Locate the cell with the specified text and output its [x, y] center coordinate. 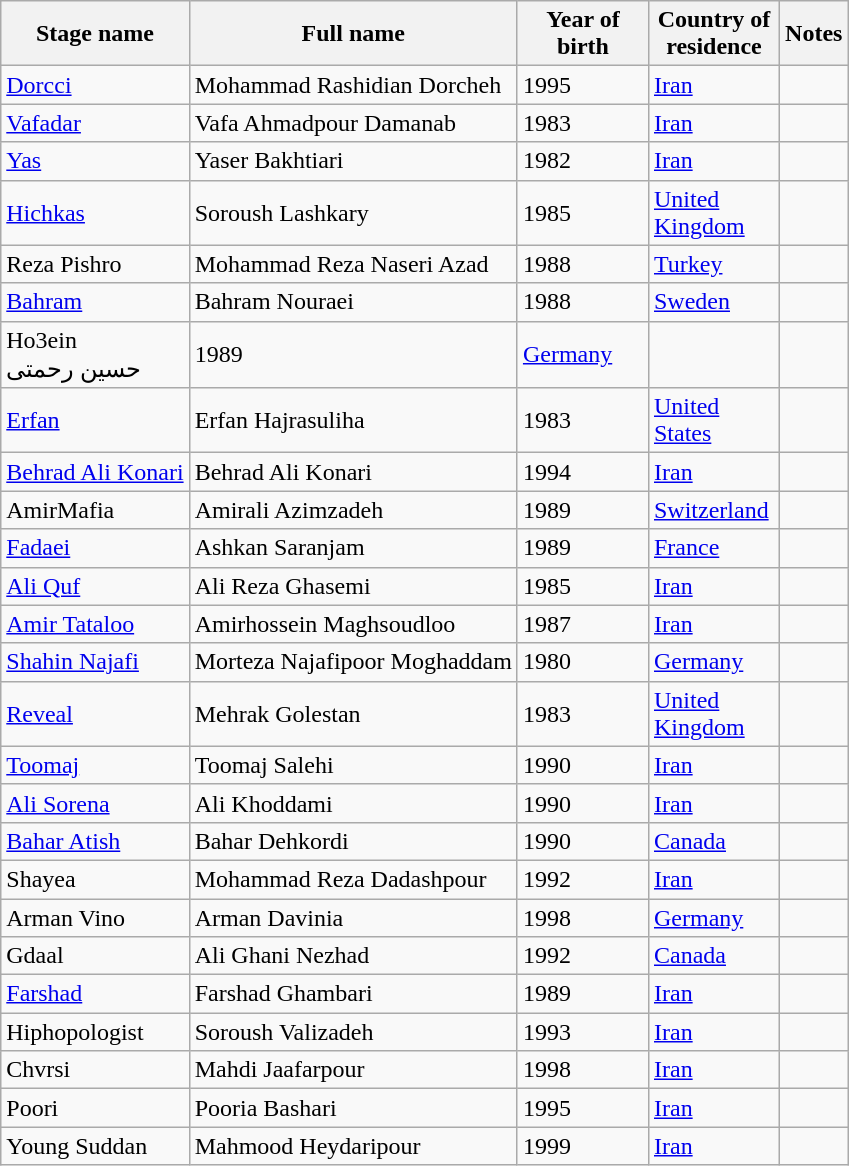
Yas [95, 161]
Ali Ghani Nezhad [353, 956]
AmirMafia [95, 510]
Full name [353, 34]
Vafadar [95, 123]
Hichkas [95, 212]
Erfan Hajrasuliha [353, 420]
Bahar Atish [95, 841]
Mohammad Reza Dadashpour [353, 879]
Bahram Nouraei [353, 302]
Ashkan Saranjam [353, 548]
Erfan [95, 420]
Dorcci [95, 85]
United States [714, 420]
Turkey [714, 264]
Ali Quf [95, 586]
Reza Pishro [95, 264]
Fadaei [95, 548]
Pooria Bashari [353, 1108]
Amir Tataloo [95, 624]
Toomaj Salehi [353, 765]
Mahdi Jaafarpour [353, 1070]
Vafa Ahmadpour Damanab [353, 123]
Stage name [95, 34]
Country of residence [714, 34]
1980 [582, 662]
Ali Khoddami [353, 803]
Hiphopologist [95, 1032]
Bahar Dehkordi [353, 841]
Poori [95, 1108]
Arman Vino [95, 917]
Amirhossein Maghsoudloo [353, 624]
Young Suddan [95, 1146]
Mohammad Rashidian Dorcheh [353, 85]
Farshad [95, 994]
Mohammad Reza Naseri Azad [353, 264]
Morteza Najafipoor Moghaddam [353, 662]
Yaser Bakhtiari [353, 161]
1994 [582, 472]
France [714, 548]
Toomaj [95, 765]
Amirali Azimzadeh [353, 510]
Gdaal [95, 956]
Sweden [714, 302]
1987 [582, 624]
Year of birth [582, 34]
Reveal [95, 714]
Soroush Valizadeh [353, 1032]
Shahin Najafi [95, 662]
Ho3einحسین رحمتی [95, 354]
Farshad Ghambari [353, 994]
1999 [582, 1146]
Ali Sorena [95, 803]
Switzerland [714, 510]
Bahram [95, 302]
Notes [814, 34]
Mehrak Golestan [353, 714]
Ali Reza Ghasemi [353, 586]
Arman Davinia [353, 917]
Mahmood Heydaripour [353, 1146]
1982 [582, 161]
Shayea [95, 879]
Chvrsi [95, 1070]
1993 [582, 1032]
Soroush Lashkary [353, 212]
